For the text-containing cell, return its midpoint in (x, y) coordinate format. 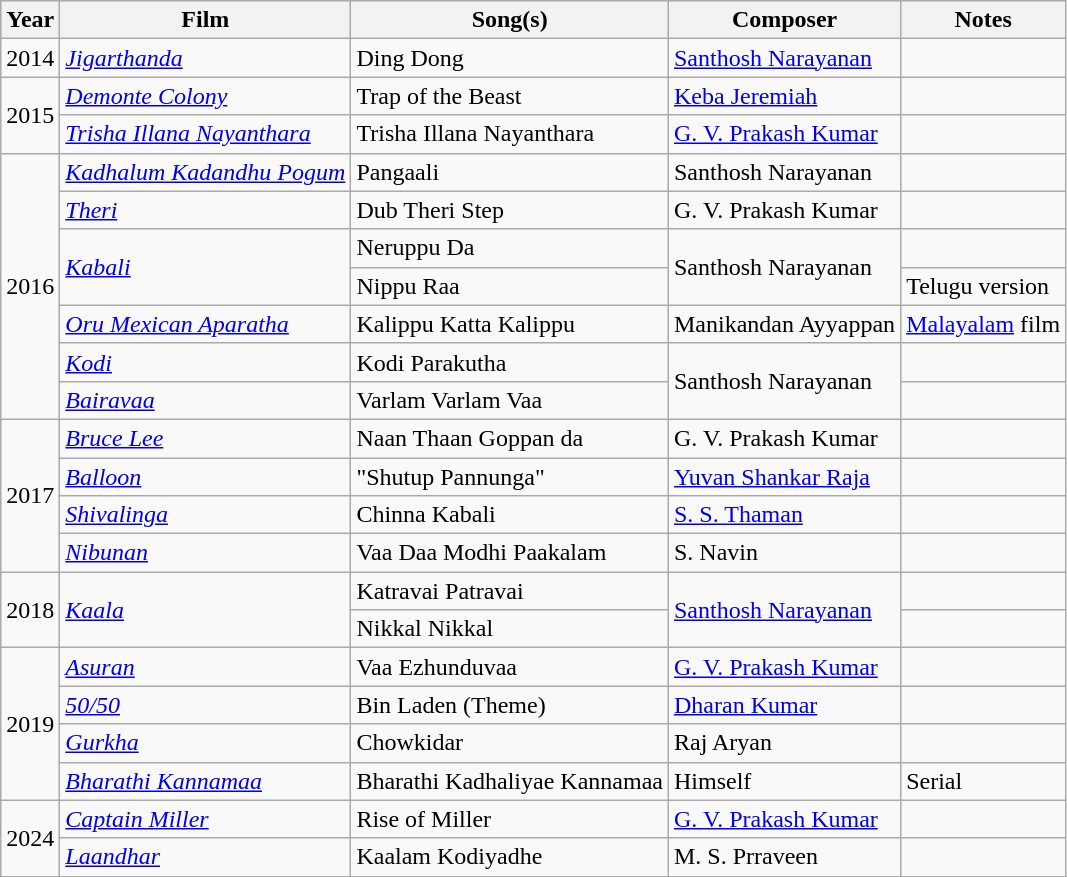
Dharan Kumar (784, 705)
2019 (30, 724)
Kalippu Katta Kalippu (510, 324)
Ding Dong (510, 58)
Bruce Lee (206, 438)
Kodi Parakutha (510, 362)
Chowkidar (510, 743)
Balloon (206, 477)
2016 (30, 286)
Asuran (206, 667)
Kaalam Kodiyadhe (510, 857)
Nibunan (206, 553)
Manikandan Ayyappan (784, 324)
Year (30, 20)
Kaala (206, 610)
Vaa Daa Modhi Paakalam (510, 553)
Varlam Varlam Vaa (510, 400)
Kabali (206, 267)
2015 (30, 115)
Naan Thaan Goppan da (510, 438)
Jigarthanda (206, 58)
Malayalam film (984, 324)
Raj Aryan (784, 743)
Captain Miller (206, 819)
Serial (984, 781)
Kadhalum Kadandhu Pogum (206, 172)
Theri (206, 210)
Yuvan Shankar Raja (784, 477)
2014 (30, 58)
Dub Theri Step (510, 210)
50/50 (206, 705)
2018 (30, 610)
2024 (30, 838)
Telugu version (984, 286)
Chinna Kabali (510, 515)
Bairavaa (206, 400)
Demonte Colony (206, 96)
Song(s) (510, 20)
Kodi (206, 362)
Bin Laden (Theme) (510, 705)
S. Navin (784, 553)
M. S. Prraveen (784, 857)
Keba Jeremiah (784, 96)
S. S. Thaman (784, 515)
Shivalinga (206, 515)
Gurkha (206, 743)
Vaa Ezhunduvaa (510, 667)
Film (206, 20)
Bharathi Kannamaa (206, 781)
Trap of the Beast (510, 96)
"Shutup Pannunga" (510, 477)
Neruppu Da (510, 248)
Oru Mexican Aparatha (206, 324)
Notes (984, 20)
Bharathi Kadhaliyae Kannamaa (510, 781)
Nikkal Nikkal (510, 629)
Rise of Miller (510, 819)
Composer (784, 20)
2017 (30, 495)
Himself (784, 781)
Katravai Patravai (510, 591)
Laandhar (206, 857)
Nippu Raa (510, 286)
Pangaali (510, 172)
